Provide the (X, Y) coordinate of the cell's center where the given text is located.  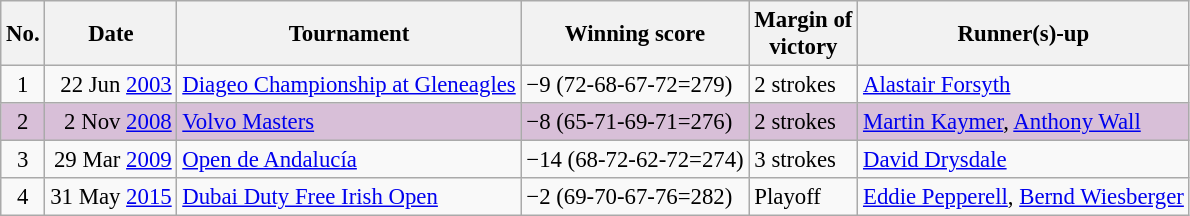
David Drysdale (1024, 160)
Open de Andalucía (349, 160)
Winning score (635, 34)
3 (23, 160)
1 (23, 85)
2 (23, 122)
Martin Kaymer, Anthony Wall (1024, 122)
Tournament (349, 34)
Diageo Championship at Gleneagles (349, 85)
−9 (72-68-67-72=279) (635, 85)
No. (23, 34)
2 Nov 2008 (111, 122)
Alastair Forsyth (1024, 85)
Date (111, 34)
31 May 2015 (111, 197)
3 strokes (804, 160)
4 (23, 197)
−8 (65-71-69-71=276) (635, 122)
29 Mar 2009 (111, 160)
Margin ofvictory (804, 34)
22 Jun 2003 (111, 85)
−2 (69-70-67-76=282) (635, 197)
Eddie Pepperell, Bernd Wiesberger (1024, 197)
Playoff (804, 197)
Volvo Masters (349, 122)
Dubai Duty Free Irish Open (349, 197)
Runner(s)-up (1024, 34)
−14 (68-72-62-72=274) (635, 160)
